Locate the cell with the specified text and output its [x, y] center coordinate. 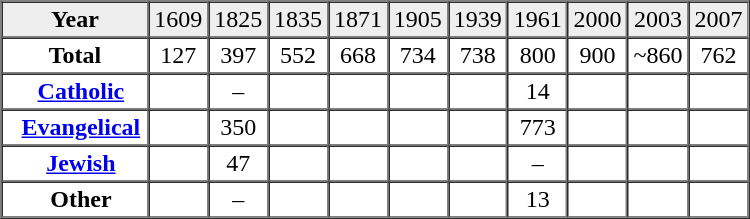
1961 [538, 20]
Total [76, 56]
127 [178, 56]
2000 [598, 20]
Catholic [76, 92]
~860 [658, 56]
Jewish [76, 164]
47 [238, 164]
734 [418, 56]
1939 [478, 20]
Year [76, 20]
1871 [358, 20]
Other [76, 200]
1609 [178, 20]
668 [358, 56]
800 [538, 56]
1835 [298, 20]
738 [478, 56]
14 [538, 92]
773 [538, 128]
350 [238, 128]
900 [598, 56]
2007 [718, 20]
Evangelical [76, 128]
2003 [658, 20]
552 [298, 56]
1825 [238, 20]
13 [538, 200]
1905 [418, 20]
762 [718, 56]
397 [238, 56]
